Scan for the cell matching the given text and deliver its [x, y] coordinate at center. 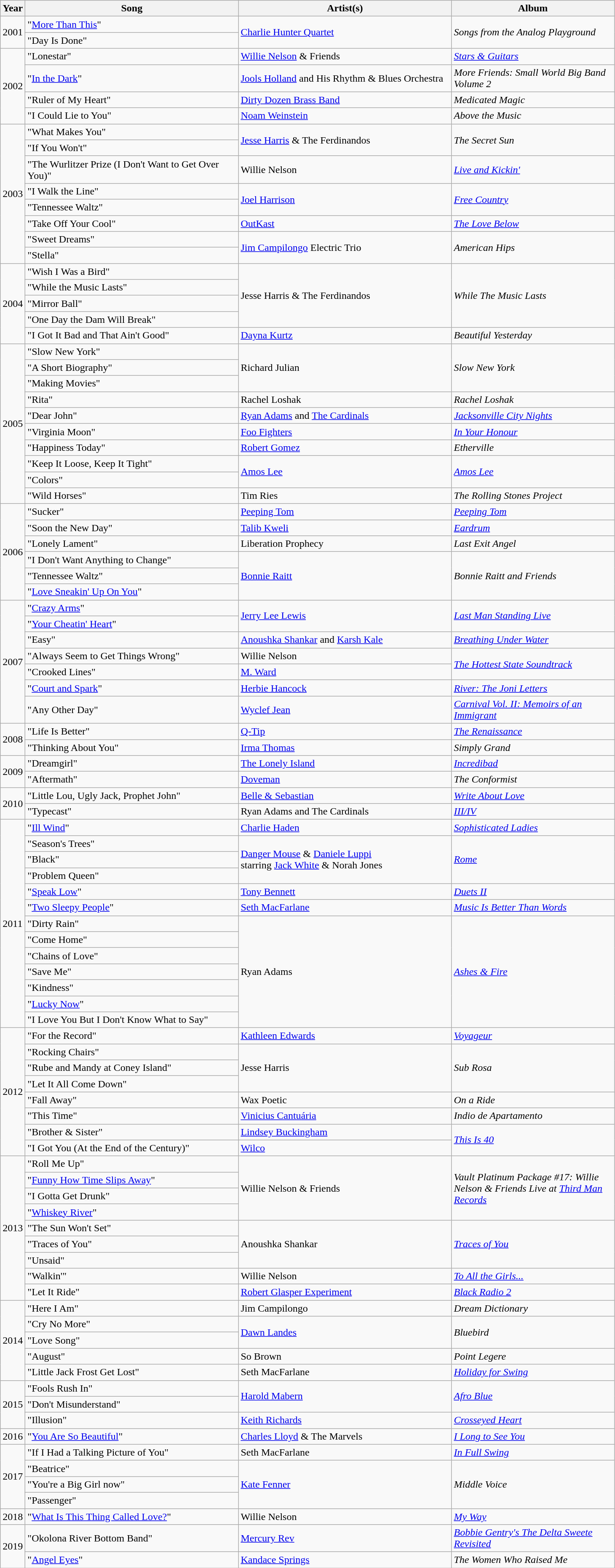
Wyclef Jean [345, 710]
Danger Mouse & Daniele Luppistarring Jack White & Norah Jones [345, 860]
Jacksonville City Nights [533, 415]
"What Makes You" [132, 132]
Noam Weinstein [345, 116]
So Brown [345, 1356]
This Is 40 [533, 1140]
Jesse Harris [345, 1068]
Songs from the Analog Playground [533, 32]
"One Day the Dam Will Break" [132, 319]
Liberation Prophecy [345, 544]
"Colors" [132, 479]
"Problem Queen" [132, 876]
Carnival Vol. II: Memoirs of an Immigrant [533, 710]
Traces of You [533, 1244]
"I Got It Bad and That Ain't Good" [132, 335]
2013 [13, 1228]
"Speak Low" [132, 892]
2010 [13, 804]
2018 [13, 1517]
"Rita" [132, 399]
Point Legere [533, 1356]
Belle & Sebastian [345, 796]
"Wild Horses" [132, 496]
"Crazy Arms" [132, 608]
"Happiness Today" [132, 447]
Charles Lloyd & The Marvels [345, 1436]
"You're a Big Girl now" [132, 1484]
2005 [13, 423]
Jools Holland and His Rhythm & Blues Orchestra [345, 78]
"In the Dark" [132, 78]
"I Gotta Get Drunk" [132, 1196]
River: The Joni Letters [533, 688]
Simply Grand [533, 747]
Joel Harrison [345, 199]
Breathing Under Water [533, 640]
On a Ride [533, 1100]
2008 [13, 739]
"I Got You (At the End of the Century)" [132, 1148]
"Two Sleepy People" [132, 908]
"More Than This" [132, 24]
M. Ward [345, 672]
"Court and Spark" [132, 688]
"Roll Me Up" [132, 1164]
Stars & Guitars [533, 56]
Jerry Lee Lewis [345, 616]
"For the Record" [132, 1036]
Bonnie Raitt and Friends [533, 576]
"Ill Wind" [132, 828]
Wax Poetic [345, 1100]
"Rocking Chairs" [132, 1052]
"Thinking About You" [132, 747]
Robert Gomez [345, 447]
Vault Platinum Package #17: Willie Nelson & Friends Live at Third Man Records [533, 1188]
"August" [132, 1356]
Dawn Landes [345, 1332]
OutKast [345, 224]
III/IV [533, 812]
"Brother & Sister" [132, 1132]
"Love Sneakin' Up On You" [132, 592]
"Life Is Better" [132, 731]
My Way [533, 1517]
Richard Julian [345, 367]
"Easy" [132, 640]
"Take Off Your Cool" [132, 224]
"Cry No More" [132, 1324]
"Traces of You" [132, 1244]
"Lonestar" [132, 56]
"Chains of Love" [132, 956]
Dirty Dozen Brass Band [345, 100]
"Kindness" [132, 988]
"Sucker" [132, 512]
Charlie Hunter Quartet [345, 32]
"Fall Away" [132, 1100]
Eardrum [533, 528]
"Let It All Come Down" [132, 1084]
"Unsaid" [132, 1260]
Artist(s) [345, 8]
2007 [13, 662]
To All the Girls... [533, 1276]
"Black" [132, 860]
"While the Music Lasts" [132, 288]
"Wish I Was a Bird" [132, 272]
Robert Glasper Experiment [345, 1292]
Vinicius Cantuária [345, 1116]
2012 [13, 1092]
Jim Campilongo [345, 1308]
2019 [13, 1547]
"Slow New York" [132, 351]
Year [13, 8]
"Lonely Lament" [132, 544]
While The Music Lasts [533, 295]
Slow New York [533, 367]
"Funny How Time Slips Away" [132, 1180]
The Conformist [533, 780]
"Your Cheatin' Heart" [132, 624]
2004 [13, 303]
"I Could Lie to You" [132, 116]
"Little Lou, Ugly Jack, Prophet John" [132, 796]
"If You Won't" [132, 148]
Tony Bennett [345, 892]
Beautiful Yesterday [533, 335]
"Fools Rush In" [132, 1388]
"Dreamgirl" [132, 764]
"Typecast" [132, 812]
Kate Fenner [345, 1484]
"Mirror Ball" [132, 303]
Incredibad [533, 764]
Afro Blue [533, 1396]
"Any Other Day" [132, 710]
"Keep It Loose, Keep It Tight" [132, 463]
Sophisticated Ladies [533, 828]
"Whiskey River" [132, 1212]
"I Walk the Line" [132, 191]
"Rube and Mandy at Coney Island" [132, 1068]
Irma Thomas [345, 747]
In Your Honour [533, 431]
"You Are So Beautiful" [132, 1436]
Dream Dictionary [533, 1308]
2014 [13, 1340]
Free Country [533, 199]
Kathleen Edwards [345, 1036]
Etherville [533, 447]
The Rolling Stones Project [533, 496]
"Ruler of My Heart" [132, 100]
Last Man Standing Live [533, 616]
2016 [13, 1436]
Doveman [345, 780]
Music Is Better Than Words [533, 908]
"Aftermath" [132, 780]
2017 [13, 1476]
2011 [13, 924]
"Passenger" [132, 1500]
Tim Ries [345, 496]
"Beatrice" [132, 1468]
"Virginia Moon" [132, 431]
In Full Swing [533, 1452]
"The Sun Won't Set" [132, 1228]
"Making Movies" [132, 383]
The Secret Sun [533, 140]
Crosseyed Heart [533, 1420]
"Walkin'" [132, 1276]
Mercury Rev [345, 1538]
Live and Kickin' [533, 169]
Black Radio 2 [533, 1292]
Talib Kweli [345, 528]
Bonnie Raitt [345, 576]
2002 [13, 86]
"If I Had a Talking Picture of You" [132, 1452]
Anoushka Shankar and Karsh Kale [345, 640]
Ashes & Fire [533, 972]
Lindsey Buckingham [345, 1132]
"Illusion" [132, 1420]
Medicated Magic [533, 100]
Above the Music [533, 116]
2009 [13, 772]
"Angel Eyes" [132, 1560]
"Okolona River Bottom Band" [132, 1538]
"Dirty Rain" [132, 924]
"I Love You But I Don't Know What to Say" [132, 1020]
Anoushka Shankar [345, 1244]
More Friends: Small World Big Band Volume 2 [533, 78]
Rome [533, 860]
The Renaissance [533, 731]
Wilco [345, 1148]
"Soon the New Day" [132, 528]
"What Is This Thing Called Love?" [132, 1517]
The Women Who Raised Me [533, 1560]
Dayna Kurtz [345, 335]
"Dear John" [132, 415]
"Come Home" [132, 940]
"Season's Trees" [132, 844]
Q-Tip [345, 731]
The Love Below [533, 224]
"Let It Ride" [132, 1292]
Kandace Springs [345, 1560]
Duets II [533, 892]
"This Time" [132, 1116]
American Hips [533, 248]
2006 [13, 552]
"A Short Biography" [132, 367]
2003 [13, 194]
The Lonely Island [345, 764]
"Save Me" [132, 972]
Bobbie Gentry's The Delta Sweete Revisited [533, 1538]
Sub Rosa [533, 1068]
2001 [13, 32]
"Always Seem to Get Things Wrong" [132, 656]
2015 [13, 1404]
Ryan Adams [345, 972]
"Sweet Dreams" [132, 240]
Foo Fighters [345, 431]
Album [533, 8]
"Here I Am" [132, 1308]
Write About Love [533, 796]
Harold Mabern [345, 1396]
"The Wurlitzer Prize (I Don't Want to Get Over You)" [132, 169]
Charlie Haden [345, 828]
Jim Campilongo Electric Trio [345, 248]
"Lucky Now" [132, 1004]
"Don't Misunderstand" [132, 1404]
Voyageur [533, 1036]
"Little Jack Frost Get Lost" [132, 1372]
"I Don't Want Anything to Change" [132, 560]
Last Exit Angel [533, 544]
"Love Song" [132, 1340]
Keith Richards [345, 1420]
"Crooked Lines" [132, 672]
I Long to See You [533, 1436]
Herbie Hancock [345, 688]
"Stella" [132, 256]
Indio de Apartamento [533, 1116]
Bluebird [533, 1332]
The Hottest State Soundtrack [533, 664]
Song [132, 8]
Holiday for Swing [533, 1372]
Middle Voice [533, 1484]
"Day Is Done" [132, 40]
